Return (x, y) of the center of cell containing provided text 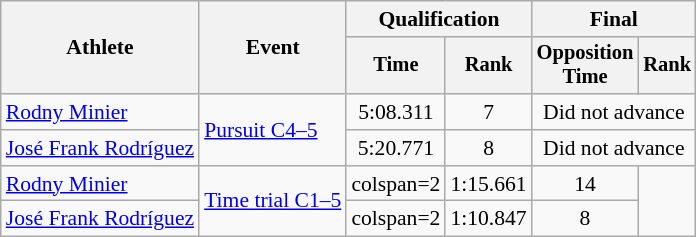
5:08.311 (396, 112)
Final (614, 19)
5:20.771 (396, 148)
OppositionTime (586, 66)
Qualification (438, 19)
14 (586, 184)
1:15.661 (488, 184)
1:10.847 (488, 219)
Event (272, 48)
Time (396, 66)
Athlete (100, 48)
Time trial C1–5 (272, 202)
7 (488, 112)
Pursuit C4–5 (272, 130)
